Detect which cell encompasses the target text, then output its [x, y] center coordinate. 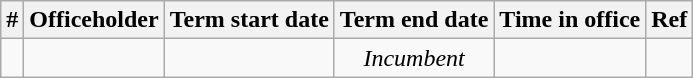
Officeholder [94, 20]
Ref [670, 20]
# [12, 20]
Time in office [570, 20]
Term start date [249, 20]
Incumbent [414, 58]
Term end date [414, 20]
